Pinpoint the cell where the given text exists, returning its [X, Y] midpoint coordinate. 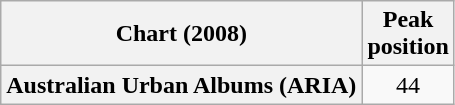
44 [408, 85]
Australian Urban Albums (ARIA) [182, 85]
Peakposition [408, 34]
Chart (2008) [182, 34]
